Pinpoint the cell where the given text exists, returning its (x, y) midpoint coordinate. 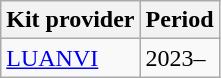
Period (180, 20)
Kit provider (70, 20)
LUANVI (70, 58)
2023– (180, 58)
